Detect which cell encompasses the target text, then output its [x, y] center coordinate. 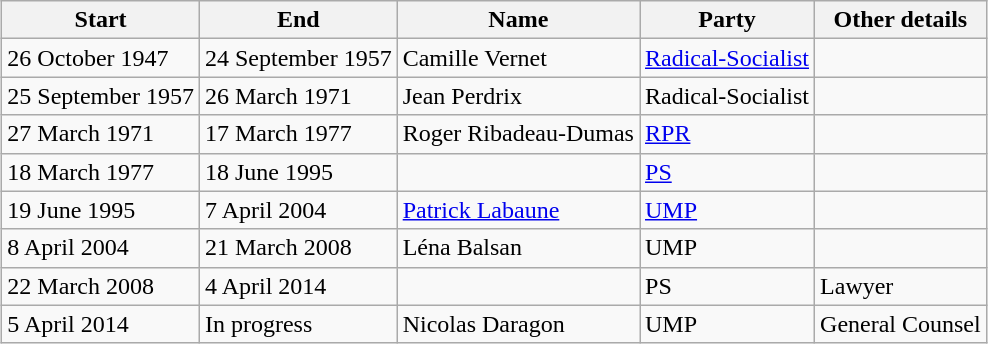
Name [518, 20]
19 June 1995 [101, 210]
22 March 2008 [101, 286]
Camille Vernet [518, 58]
Jean Perdrix [518, 96]
End [298, 20]
Party [728, 20]
27 March 1971 [101, 134]
26 October 1947 [101, 58]
Other details [901, 20]
5 April 2014 [101, 324]
21 March 2008 [298, 248]
4 April 2014 [298, 286]
17 March 1977 [298, 134]
25 September 1957 [101, 96]
Patrick Labaune [518, 210]
18 March 1977 [101, 172]
In progress [298, 324]
Nicolas Daragon [518, 324]
8 April 2004 [101, 248]
Lawyer [901, 286]
General Counsel [901, 324]
7 April 2004 [298, 210]
RPR [728, 134]
18 June 1995 [298, 172]
26 March 1971 [298, 96]
Léna Balsan [518, 248]
Roger Ribadeau-Dumas [518, 134]
Start [101, 20]
24 September 1957 [298, 58]
